Detect which cell encompasses the target text, then output its (x, y) center coordinate. 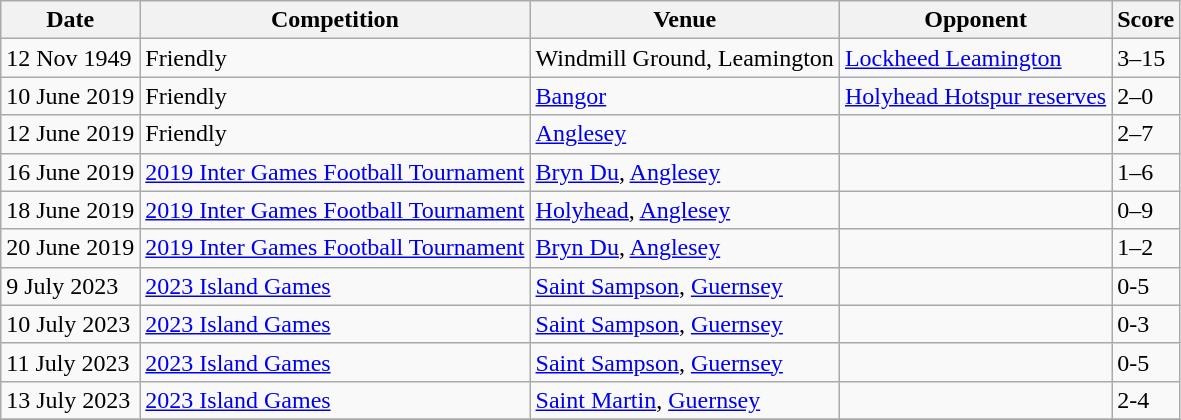
16 June 2019 (70, 172)
Bangor (684, 96)
2–0 (1146, 96)
10 June 2019 (70, 96)
Score (1146, 20)
0–9 (1146, 210)
Venue (684, 20)
Anglesey (684, 134)
1–6 (1146, 172)
9 July 2023 (70, 286)
Holyhead, Anglesey (684, 210)
Lockheed Leamington (975, 58)
10 July 2023 (70, 324)
0-3 (1146, 324)
3–15 (1146, 58)
11 July 2023 (70, 362)
2–7 (1146, 134)
Opponent (975, 20)
1–2 (1146, 248)
2-4 (1146, 400)
12 Nov 1949 (70, 58)
12 June 2019 (70, 134)
Date (70, 20)
13 July 2023 (70, 400)
Saint Martin, Guernsey (684, 400)
20 June 2019 (70, 248)
Holyhead Hotspur reserves (975, 96)
Windmill Ground, Leamington (684, 58)
Competition (335, 20)
18 June 2019 (70, 210)
